Return [X, Y] of the center of cell containing provided text 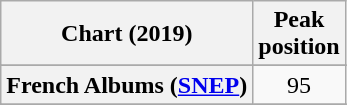
95 [299, 85]
French Albums (SNEP) [127, 85]
Peakposition [299, 34]
Chart (2019) [127, 34]
